Provide the [x, y] coordinate of the cell's center where the given text is located.  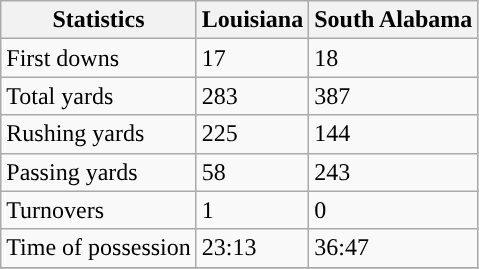
243 [394, 172]
First downs [99, 58]
South Alabama [394, 20]
225 [252, 134]
Statistics [99, 20]
Turnovers [99, 210]
23:13 [252, 248]
58 [252, 172]
Rushing yards [99, 134]
387 [394, 96]
0 [394, 210]
17 [252, 58]
Time of possession [99, 248]
Louisiana [252, 20]
18 [394, 58]
Passing yards [99, 172]
283 [252, 96]
1 [252, 210]
36:47 [394, 248]
144 [394, 134]
Total yards [99, 96]
